From the cell containing the given text, extract its center point as (x, y) coordinate. 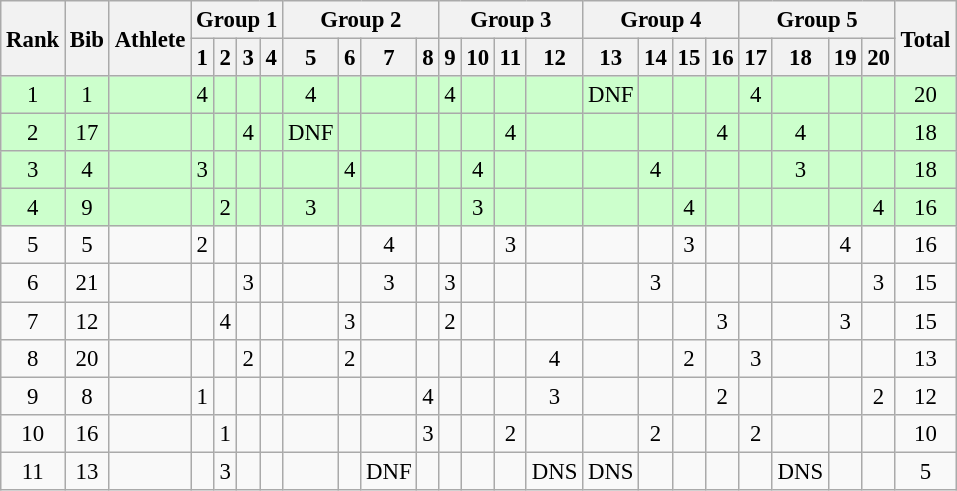
Bib (88, 38)
Group 4 (661, 20)
Group 5 (817, 20)
Group 1 (237, 20)
Athlete (150, 38)
Group 2 (361, 20)
21 (88, 283)
Rank (33, 38)
14 (656, 58)
Group 3 (511, 20)
Total (925, 38)
19 (844, 58)
